Provide the [x, y] coordinate of the cell's center where the given text is located.  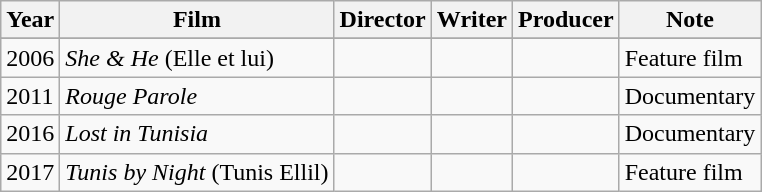
She & He (Elle et lui) [197, 58]
2016 [30, 134]
Tunis by Night (Tunis Ellil) [197, 172]
Writer [472, 20]
2017 [30, 172]
Producer [566, 20]
Lost in Tunisia [197, 134]
Rouge Parole [197, 96]
Note [690, 20]
Director [382, 20]
2011 [30, 96]
Year [30, 20]
2006 [30, 58]
Film [197, 20]
